Extract the [x, y] coordinate from the center of the cell holding the provided text.  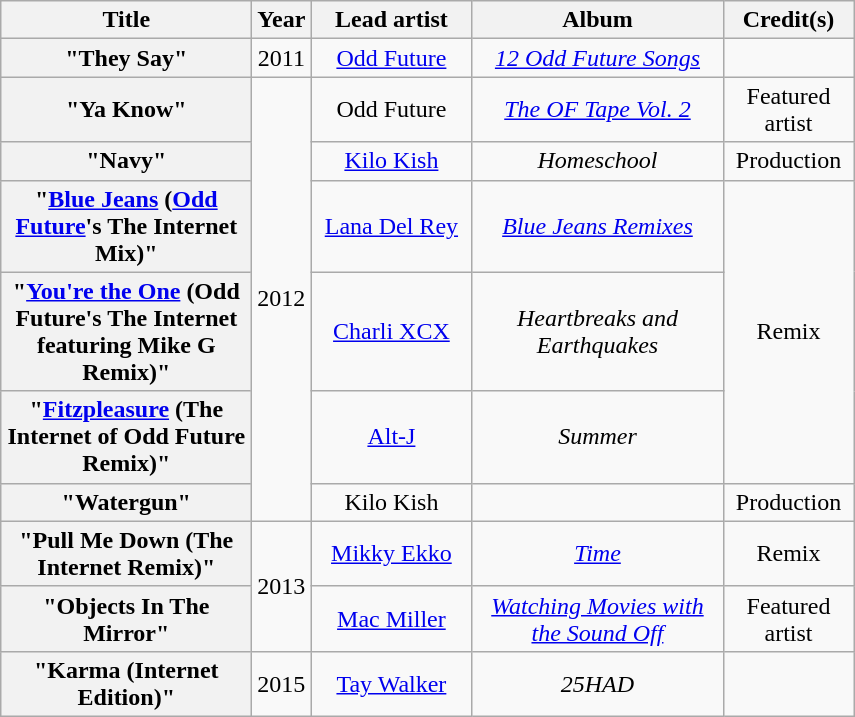
25HAD [598, 684]
"Watergun" [126, 502]
2015 [282, 684]
Homeschool [598, 161]
Blue Jeans Remixes [598, 226]
"They Say" [126, 58]
Mikky Ekko [392, 554]
Credit(s) [788, 20]
"Karma (Internet Edition)" [126, 684]
Tay Walker [392, 684]
Charli XCX [392, 332]
Watching Movies with the Sound Off [598, 618]
Time [598, 554]
"Objects In The Mirror" [126, 618]
"Fitzpleasure (The Internet of Odd Future Remix)" [126, 437]
Lana Del Rey [392, 226]
2012 [282, 299]
2013 [282, 586]
Lead artist [392, 20]
"You're the One (Odd Future's The Internet featuring Mike G Remix)" [126, 332]
Album [598, 20]
"Ya Know" [126, 110]
Summer [598, 437]
Heartbreaks and Earthquakes [598, 332]
Alt-J [392, 437]
"Navy" [126, 161]
12 Odd Future Songs [598, 58]
The OF Tape Vol. 2 [598, 110]
"Blue Jeans (Odd Future's The Internet Mix)" [126, 226]
Year [282, 20]
Mac Miller [392, 618]
2011 [282, 58]
Title [126, 20]
"Pull Me Down (The Internet Remix)" [126, 554]
